Output the [X, Y] coordinate of the center of the cell containing the given text.  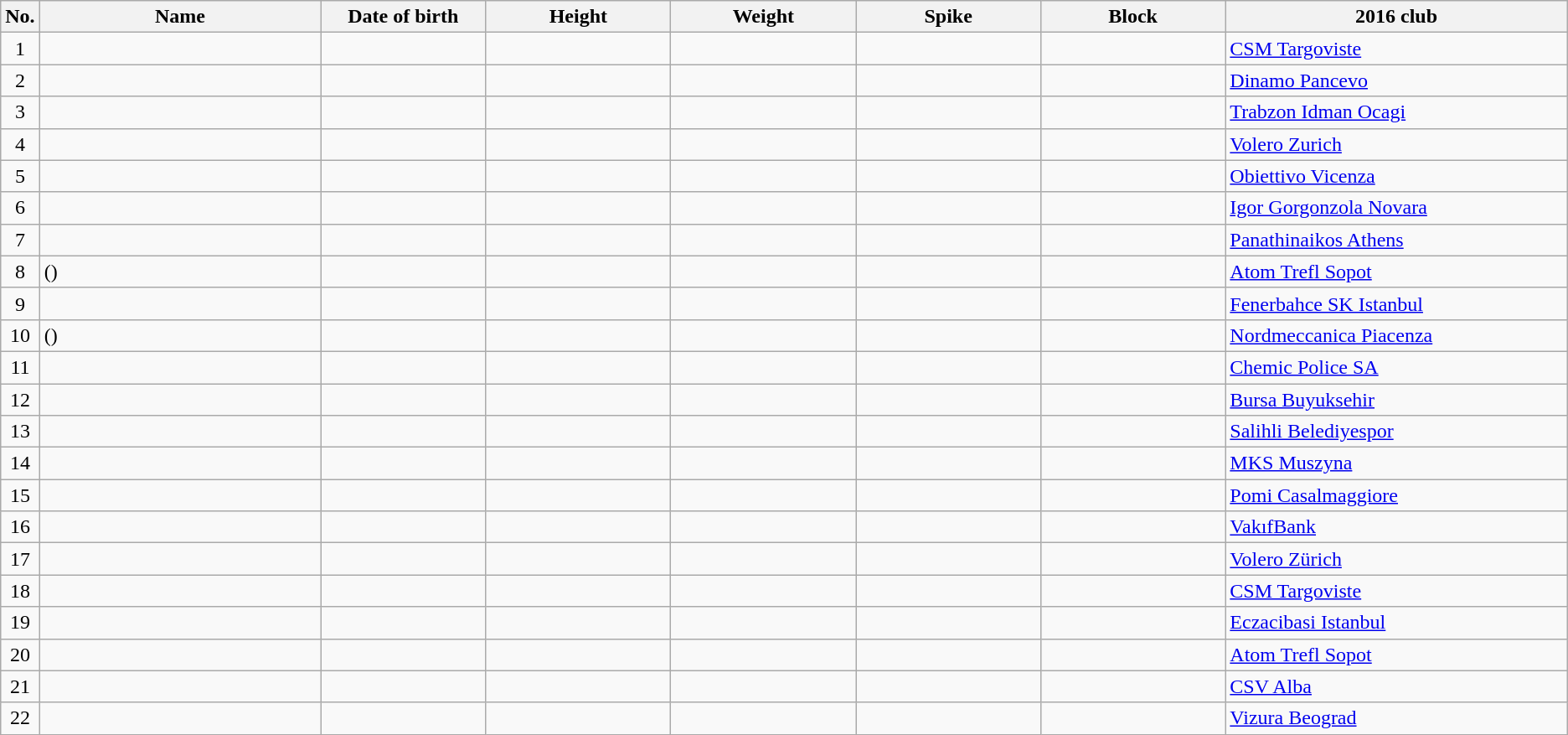
1 [20, 49]
9 [20, 303]
Dinamo Pancevo [1396, 80]
Nordmeccanica Piacenza [1396, 335]
12 [20, 400]
No. [20, 17]
Volero Zürich [1396, 559]
Spike [948, 17]
17 [20, 559]
Vizura Beograd [1396, 718]
MKS Muszyna [1396, 463]
7 [20, 240]
2 [20, 80]
Obiettivo Vicenza [1396, 176]
Igor Gorgonzola Novara [1396, 208]
Fenerbahce SK Istanbul [1396, 303]
3 [20, 112]
21 [20, 686]
18 [20, 591]
22 [20, 718]
13 [20, 432]
20 [20, 655]
Pomi Casalmaggiore [1396, 495]
Eczacibasi Istanbul [1396, 623]
15 [20, 495]
8 [20, 272]
Weight [764, 17]
Salihli Belediyespor [1396, 432]
Bursa Buyuksehir [1396, 400]
6 [20, 208]
14 [20, 463]
10 [20, 335]
VakıfBank [1396, 527]
Name [180, 17]
Panathinaikos Athens [1396, 240]
4 [20, 144]
16 [20, 527]
5 [20, 176]
11 [20, 367]
2016 club [1396, 17]
Volero Zurich [1396, 144]
Height [578, 17]
Date of birth [404, 17]
Block [1132, 17]
CSV Alba [1396, 686]
Chemic Police SA [1396, 367]
19 [20, 623]
Trabzon Idman Ocagi [1396, 112]
